Return the [X, Y] coordinate for the center point of the cell that contains the specified text.  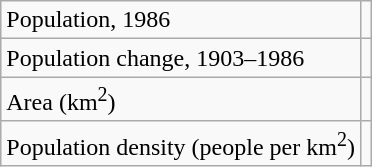
Population density (people per km2) [181, 144]
Population change, 1903–1986 [181, 58]
Area (km2) [181, 100]
Population, 1986 [181, 20]
